Find where the given text appears and provide that cell's center as (X, Y) coordinate. 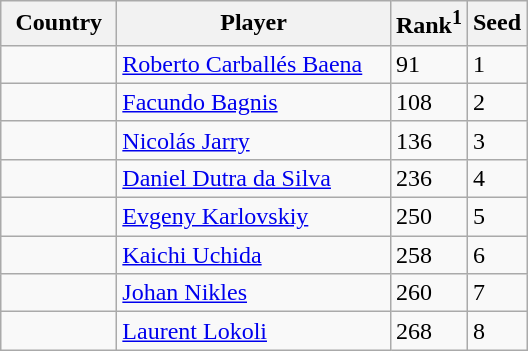
Rank1 (428, 24)
8 (496, 331)
Player (254, 24)
108 (428, 102)
136 (428, 140)
4 (496, 178)
6 (496, 255)
Johan Nikles (254, 293)
236 (428, 178)
Nicolás Jarry (254, 140)
Seed (496, 24)
250 (428, 217)
Kaichi Uchida (254, 255)
5 (496, 217)
91 (428, 64)
268 (428, 331)
Facundo Bagnis (254, 102)
Country (59, 24)
258 (428, 255)
Daniel Dutra da Silva (254, 178)
Laurent Lokoli (254, 331)
1 (496, 64)
7 (496, 293)
260 (428, 293)
Roberto Carballés Baena (254, 64)
2 (496, 102)
Evgeny Karlovskiy (254, 217)
3 (496, 140)
